Detect which cell encompasses the target text, then output its (X, Y) center coordinate. 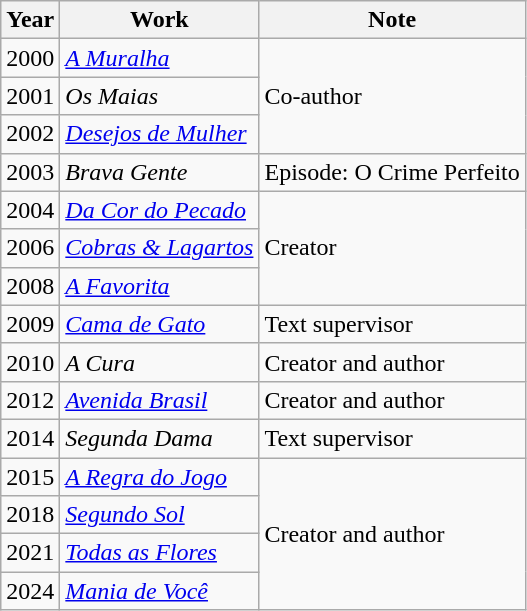
Desejos de Mulher (160, 134)
A Muralha (160, 58)
2015 (30, 477)
Episode: O Crime Perfeito (392, 172)
Todas as Flores (160, 553)
2009 (30, 324)
Brava Gente (160, 172)
Mania de Você (160, 591)
2002 (30, 134)
2014 (30, 438)
2000 (30, 58)
2003 (30, 172)
2010 (30, 362)
Year (30, 20)
2018 (30, 515)
Os Maias (160, 96)
Creator (392, 248)
2024 (30, 591)
Cama de Gato (160, 324)
2006 (30, 248)
Segunda Dama (160, 438)
A Regra do Jogo (160, 477)
2008 (30, 286)
Segundo Sol (160, 515)
Note (392, 20)
Avenida Brasil (160, 400)
2001 (30, 96)
Da Cor do Pecado (160, 210)
Co-author (392, 96)
A Favorita (160, 286)
2012 (30, 400)
Work (160, 20)
2004 (30, 210)
2021 (30, 553)
Cobras & Lagartos (160, 248)
A Cura (160, 362)
